Scan for the cell matching the given text and deliver its [X, Y] coordinate at center. 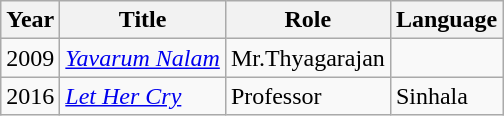
Title [143, 20]
Sinhala [446, 96]
Let Her Cry [143, 96]
Yavarum Nalam [143, 58]
Role [308, 20]
2016 [30, 96]
Mr.Thyagarajan [308, 58]
Language [446, 20]
Professor [308, 96]
Year [30, 20]
2009 [30, 58]
